From the cell containing the given text, extract its center point as [X, Y] coordinate. 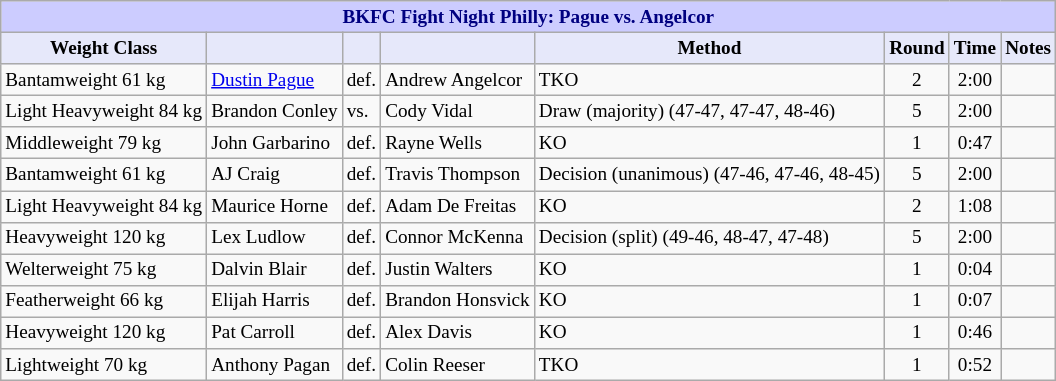
Brandon Conley [275, 111]
Round [918, 48]
Cody Vidal [458, 111]
0:46 [974, 333]
1:08 [974, 206]
Connor McKenna [458, 238]
Welterweight 75 kg [104, 270]
Draw (majority) (47-47, 47-47, 48-46) [709, 111]
Notes [1028, 48]
Brandon Honsvick [458, 301]
AJ Craig [275, 175]
John Garbarino [275, 143]
BKFC Fight Night Philly: Pague vs. Angelcor [528, 17]
Elijah Harris [275, 301]
0:47 [974, 143]
Pat Carroll [275, 333]
Decision (split) (49-46, 48-47, 47-48) [709, 238]
Rayne Wells [458, 143]
0:04 [974, 270]
Travis Thompson [458, 175]
Justin Walters [458, 270]
Maurice Horne [275, 206]
Method [709, 48]
Adam De Freitas [458, 206]
Time [974, 48]
Colin Reeser [458, 365]
Anthony Pagan [275, 365]
Dustin Pague [275, 80]
Featherweight 66 kg [104, 301]
Lightweight 70 kg [104, 365]
Decision (unanimous) (47-46, 47-46, 48-45) [709, 175]
Middleweight 79 kg [104, 143]
Dalvin Blair [275, 270]
Lex Ludlow [275, 238]
Andrew Angelcor [458, 80]
Alex Davis [458, 333]
Weight Class [104, 48]
0:07 [974, 301]
0:52 [974, 365]
vs. [361, 111]
